Return the (x, y) coordinate for the center point of the cell that contains the specified text.  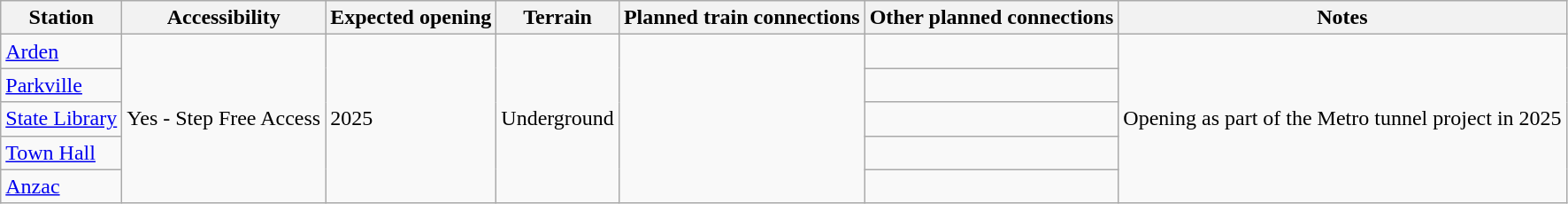
Parkville (62, 85)
Town Hall (62, 153)
Planned train connections (742, 18)
Other planned connections (991, 18)
Accessibility (224, 18)
Notes (1342, 18)
Yes - Step Free Access (224, 119)
Underground (557, 119)
State Library (62, 119)
Opening as part of the Metro tunnel project in 2025 (1342, 119)
Arden (62, 51)
2025 (411, 119)
Expected opening (411, 18)
Anzac (62, 186)
Station (62, 18)
Terrain (557, 18)
